Scan for the cell matching the given text and deliver its [x, y] coordinate at center. 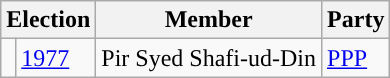
PPP [356, 58]
Party [356, 20]
Member [209, 20]
1977 [56, 58]
Pir Syed Shafi-ud-Din [209, 58]
Election [48, 20]
